From the cell containing the given text, extract its center point as (X, Y) coordinate. 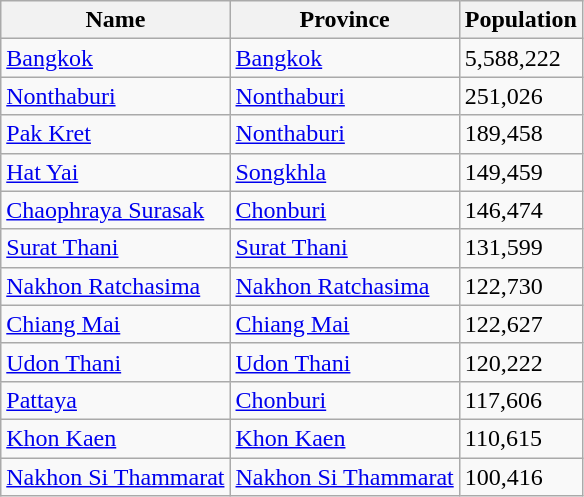
122,730 (520, 286)
Province (344, 20)
149,459 (520, 172)
122,627 (520, 324)
Songkhla (344, 172)
146,474 (520, 210)
251,026 (520, 96)
Pak Kret (116, 134)
5,588,222 (520, 58)
120,222 (520, 362)
100,416 (520, 477)
Hat Yai (116, 172)
117,606 (520, 400)
Population (520, 20)
110,615 (520, 438)
131,599 (520, 248)
Name (116, 20)
Pattaya (116, 400)
189,458 (520, 134)
Chaophraya Surasak (116, 210)
